Detect which cell encompasses the target text, then output its [X, Y] center coordinate. 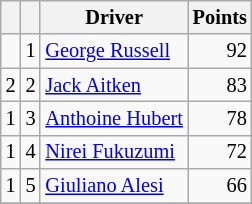
66 [220, 186]
George Russell [114, 51]
Anthoine Hubert [114, 118]
Driver [114, 17]
3 [31, 118]
Points [220, 17]
Jack Aitken [114, 85]
Nirei Fukuzumi [114, 152]
5 [31, 186]
72 [220, 152]
78 [220, 118]
83 [220, 85]
92 [220, 51]
4 [31, 152]
Giuliano Alesi [114, 186]
